Provide the (X, Y) coordinate of the cell's center where the given text is located.  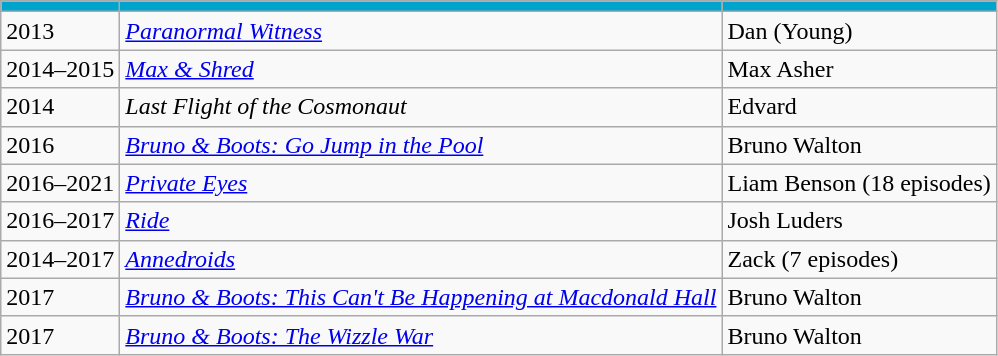
2016–2017 (60, 221)
2016–2021 (60, 183)
Bruno & Boots: Go Jump in the Pool (421, 145)
Liam Benson (18 episodes) (859, 183)
Max Asher (859, 69)
2013 (60, 31)
Max & Shred (421, 69)
2014–2015 (60, 69)
Last Flight of the Cosmonaut (421, 107)
2016 (60, 145)
Bruno & Boots: The Wizzle War (421, 335)
Edvard (859, 107)
Annedroids (421, 259)
Zack (7 episodes) (859, 259)
Private Eyes (421, 183)
2014 (60, 107)
Josh Luders (859, 221)
Ride (421, 221)
2014–2017 (60, 259)
Paranormal Witness (421, 31)
Dan (Young) (859, 31)
Bruno & Boots: This Can't Be Happening at Macdonald Hall (421, 297)
